Return (x, y) of the center of cell containing provided text 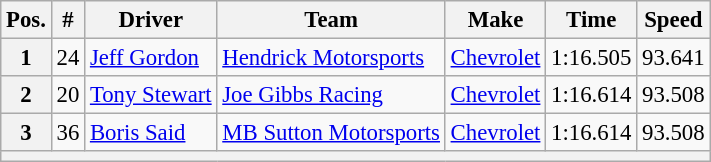
2 (26, 95)
1 (26, 58)
Boris Said (151, 133)
Joe Gibbs Racing (331, 95)
24 (68, 58)
3 (26, 133)
Driver (151, 20)
Tony Stewart (151, 95)
1:16.505 (592, 58)
36 (68, 133)
Time (592, 20)
Pos. (26, 20)
Jeff Gordon (151, 58)
Team (331, 20)
93.641 (674, 58)
MB Sutton Motorsports (331, 133)
Speed (674, 20)
20 (68, 95)
# (68, 20)
Hendrick Motorsports (331, 58)
Make (495, 20)
